Search for the cell housing the specified text and yield its [X, Y] center coordinate. 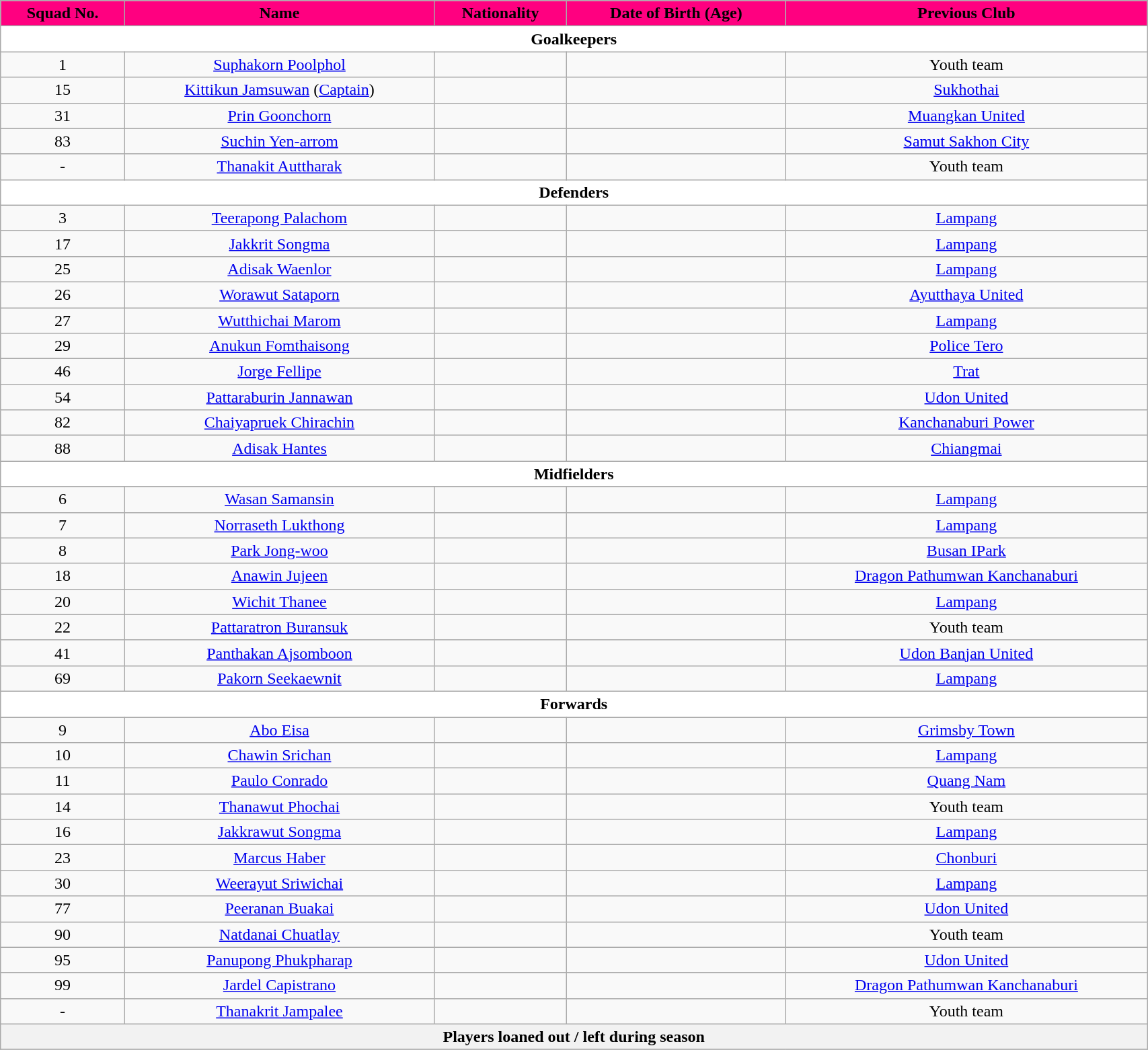
99 [63, 985]
Pakorn Seekaewnit [279, 678]
Samut Sakhon City [966, 141]
Worawut Sataporn [279, 294]
Defenders [574, 192]
Wutthichai Marom [279, 321]
Chiangmai [966, 448]
Nationality [500, 13]
Police Tero [966, 346]
27 [63, 321]
Abo Eisa [279, 729]
16 [63, 832]
Ayutthaya United [966, 294]
Anukun Fomthaisong [279, 346]
29 [63, 346]
54 [63, 397]
69 [63, 678]
Trat [966, 372]
Jakkrawut Songma [279, 832]
Thanawut Phochai [279, 807]
31 [63, 116]
Norraseth Lukthong [279, 525]
11 [63, 781]
Name [279, 13]
8 [63, 551]
Weerayut Sriwichai [279, 883]
46 [63, 372]
77 [63, 909]
Kittikun Jamsuwan (Captain) [279, 90]
Date of Birth (Age) [677, 13]
Panupong Phukpharap [279, 960]
Goalkeepers [574, 39]
6 [63, 499]
26 [63, 294]
Chonburi [966, 858]
Udon Banjan United [966, 653]
Sukhothai [966, 90]
41 [63, 653]
9 [63, 729]
Suphakorn Poolphol [279, 65]
Kanchanaburi Power [966, 423]
23 [63, 858]
3 [63, 218]
88 [63, 448]
1 [63, 65]
Thanakrit Jampalee [279, 1011]
Adisak Waenlor [279, 269]
Midfielders [574, 474]
Squad No. [63, 13]
Forwards [574, 704]
18 [63, 576]
Quang Nam [966, 781]
Jorge Fellipe [279, 372]
82 [63, 423]
Suchin Yen-arrom [279, 141]
17 [63, 243]
95 [63, 960]
Wichit Thanee [279, 602]
83 [63, 141]
Chaiyapruek Chirachin [279, 423]
30 [63, 883]
Busan IPark [966, 551]
Players loaned out / left during season [574, 1037]
Previous Club [966, 13]
Anawin Jujeen [279, 576]
Marcus Haber [279, 858]
Paulo Conrado [279, 781]
Peeranan Buakai [279, 909]
Thanakit Auttharak [279, 167]
Park Jong-woo [279, 551]
Panthakan Ajsomboon [279, 653]
Wasan Samansin [279, 499]
Teerapong Palachom [279, 218]
Chawin Srichan [279, 756]
25 [63, 269]
Jardel Capistrano [279, 985]
Pattaraburin Jannawan [279, 397]
Grimsby Town [966, 729]
Prin Goonchorn [279, 116]
7 [63, 525]
20 [63, 602]
Natdanai Chuatlay [279, 934]
Muangkan United [966, 116]
Jakkrit Songma [279, 243]
Adisak Hantes [279, 448]
90 [63, 934]
10 [63, 756]
15 [63, 90]
22 [63, 627]
Pattaratron Buransuk [279, 627]
14 [63, 807]
